Output the (x, y) coordinate of the center of the cell containing the given text.  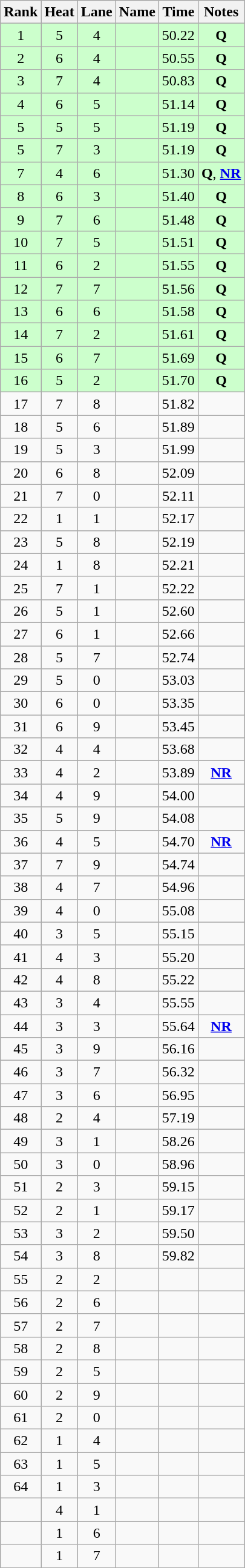
14 (21, 335)
56.32 (178, 1072)
Name (137, 12)
54.74 (178, 865)
42 (21, 980)
51.61 (178, 335)
34 (21, 796)
58 (21, 1348)
45 (21, 1049)
35 (21, 819)
55.15 (178, 934)
49 (21, 1141)
64 (21, 1487)
23 (21, 542)
55.64 (178, 1026)
51.56 (178, 289)
51.58 (178, 312)
11 (21, 265)
63 (21, 1464)
52.19 (178, 542)
18 (21, 427)
59 (21, 1371)
52 (21, 1210)
55.22 (178, 980)
54.96 (178, 888)
55 (21, 1279)
52.21 (178, 565)
48 (21, 1118)
30 (21, 703)
50.83 (178, 81)
53 (21, 1233)
51.89 (178, 427)
56.16 (178, 1049)
40 (21, 934)
33 (21, 772)
51.48 (178, 219)
59.82 (178, 1256)
51.40 (178, 196)
12 (21, 289)
59.17 (178, 1210)
51.82 (178, 404)
52.22 (178, 588)
53.35 (178, 703)
60 (21, 1394)
17 (21, 404)
61 (21, 1418)
54.70 (178, 842)
37 (21, 865)
Rank (21, 12)
51 (21, 1187)
15 (21, 358)
55.08 (178, 911)
39 (21, 911)
Lane (97, 12)
28 (21, 657)
59.15 (178, 1187)
57.19 (178, 1118)
16 (21, 381)
50.22 (178, 35)
29 (21, 680)
51.69 (178, 358)
10 (21, 242)
52.17 (178, 519)
51.30 (178, 173)
57 (21, 1325)
25 (21, 588)
52.74 (178, 657)
56 (21, 1302)
56.95 (178, 1095)
Time (178, 12)
53.03 (178, 680)
51.55 (178, 265)
47 (21, 1095)
58.26 (178, 1141)
13 (21, 312)
55.20 (178, 957)
54.08 (178, 819)
24 (21, 565)
59.50 (178, 1233)
51.70 (178, 381)
50 (21, 1164)
53.68 (178, 749)
52.11 (178, 496)
62 (21, 1441)
43 (21, 1003)
27 (21, 634)
26 (21, 611)
20 (21, 473)
Notes (221, 12)
51.14 (178, 104)
38 (21, 888)
52.60 (178, 611)
46 (21, 1072)
53.89 (178, 772)
54 (21, 1256)
36 (21, 842)
19 (21, 450)
32 (21, 749)
54.00 (178, 796)
44 (21, 1026)
22 (21, 519)
Heat (59, 12)
58.96 (178, 1164)
50.55 (178, 58)
21 (21, 496)
Q, NR (221, 173)
51.99 (178, 450)
55.55 (178, 1003)
53.45 (178, 726)
52.66 (178, 634)
41 (21, 957)
52.09 (178, 473)
31 (21, 726)
51.51 (178, 242)
